Return the (x, y) coordinate for the center point of the cell that contains the specified text.  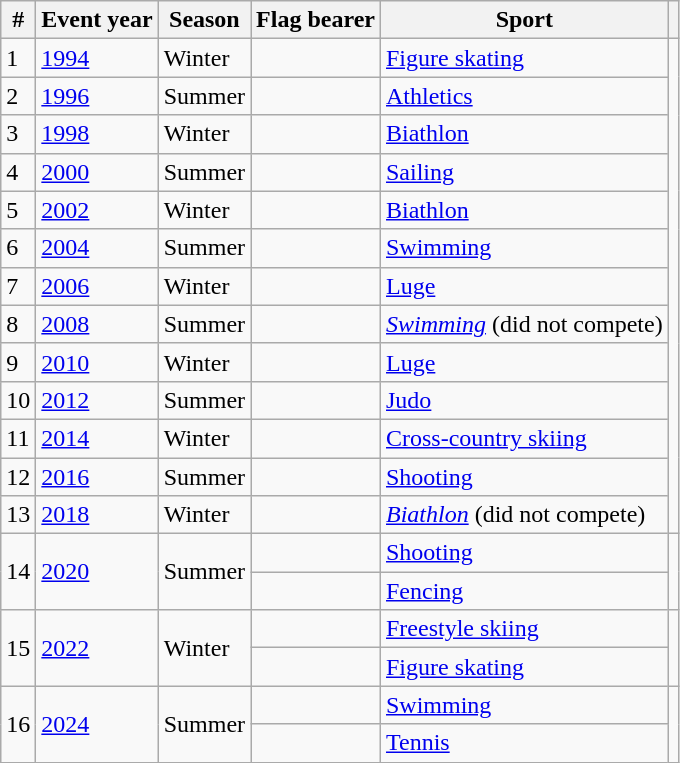
Cross-country skiing (524, 438)
2014 (97, 438)
3 (18, 134)
Biathlon (did not compete) (524, 515)
2000 (97, 172)
1 (18, 58)
1994 (97, 58)
9 (18, 362)
2018 (97, 515)
2020 (97, 572)
12 (18, 477)
2 (18, 96)
Tennis (524, 743)
2010 (97, 362)
Sport (524, 20)
Judo (524, 400)
2006 (97, 286)
2024 (97, 724)
Sailing (524, 172)
1996 (97, 96)
5 (18, 210)
8 (18, 324)
16 (18, 724)
Flag bearer (316, 20)
10 (18, 400)
2008 (97, 324)
2022 (97, 648)
2002 (97, 210)
Fencing (524, 591)
2004 (97, 248)
14 (18, 572)
2012 (97, 400)
1998 (97, 134)
4 (18, 172)
7 (18, 286)
Season (204, 20)
15 (18, 648)
13 (18, 515)
Event year (97, 20)
11 (18, 438)
Athletics (524, 96)
2016 (97, 477)
Freestyle skiing (524, 629)
6 (18, 248)
Swimming (did not compete) (524, 324)
# (18, 20)
